Extract the (X, Y) coordinate from the center of the cell holding the provided text.  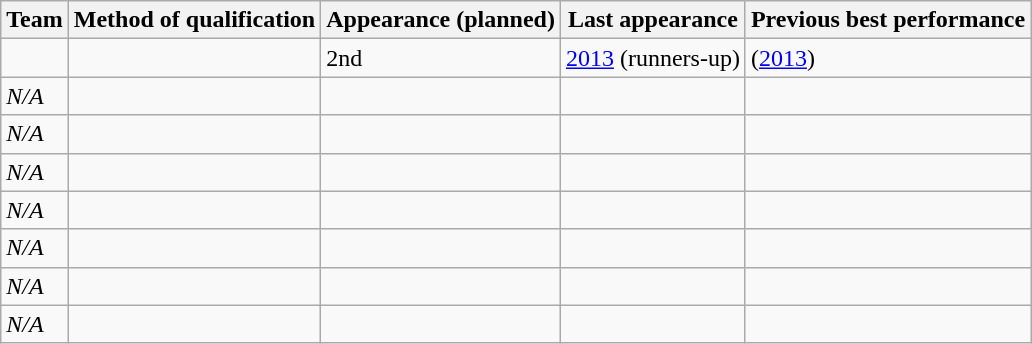
Appearance (planned) (441, 20)
Method of qualification (194, 20)
2013 (runners-up) (652, 58)
Last appearance (652, 20)
2nd (441, 58)
(2013) (888, 58)
Previous best performance (888, 20)
Team (35, 20)
